Output the [x, y] coordinate of the center of the cell containing the given text.  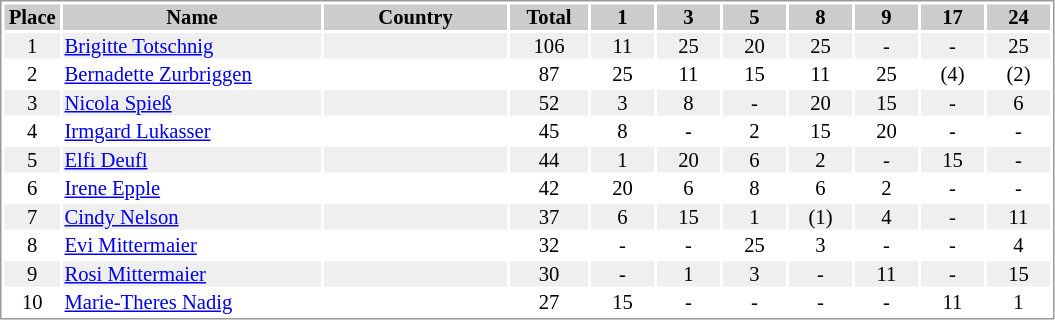
Country [416, 17]
87 [549, 75]
(2) [1018, 75]
Marie-Theres Nadig [192, 303]
45 [549, 131]
Cindy Nelson [192, 217]
106 [549, 46]
Evi Mittermaier [192, 245]
(1) [820, 217]
52 [549, 103]
Irene Epple [192, 189]
Brigitte Totschnig [192, 46]
(4) [952, 75]
Bernadette Zurbriggen [192, 75]
32 [549, 245]
30 [549, 274]
Total [549, 17]
Place [32, 17]
44 [549, 160]
27 [549, 303]
Elfi Deufl [192, 160]
42 [549, 189]
7 [32, 217]
Nicola Spieß [192, 103]
24 [1018, 17]
37 [549, 217]
17 [952, 17]
10 [32, 303]
Irmgard Lukasser [192, 131]
Name [192, 17]
Rosi Mittermaier [192, 274]
